From the cell containing the given text, extract its center point as (x, y) coordinate. 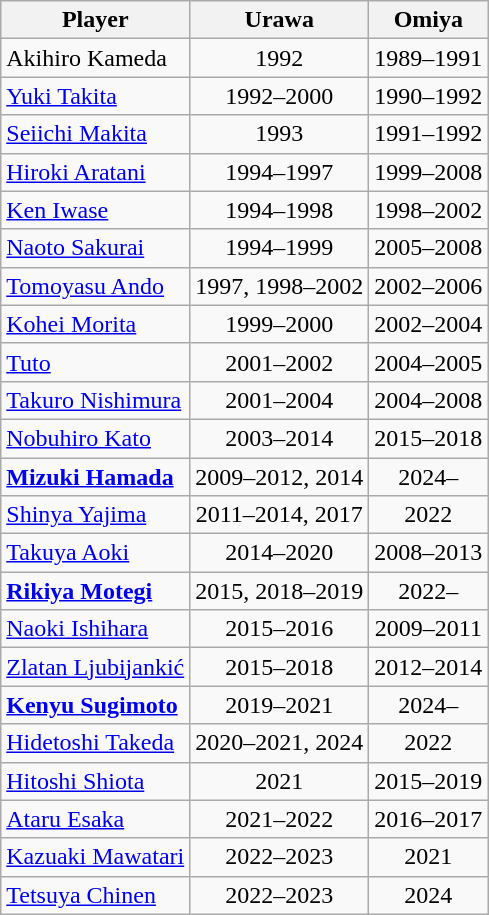
Rikiya Motegi (96, 591)
2002–2004 (428, 324)
Hiroki Aratani (96, 172)
Seiichi Makita (96, 134)
2022– (428, 591)
2002–2006 (428, 286)
2021–2022 (280, 819)
2009–2011 (428, 629)
1997, 1998–2002 (280, 286)
2005–2008 (428, 248)
2003–2014 (280, 438)
2011–2014, 2017 (280, 515)
Player (96, 20)
2001–2004 (280, 400)
2015, 2018–2019 (280, 591)
Kazuaki Mawatari (96, 857)
1991–1992 (428, 134)
2015–2016 (280, 629)
Takuro Nishimura (96, 400)
2014–2020 (280, 553)
2008–2013 (428, 553)
1998–2002 (428, 210)
2004–2005 (428, 362)
2012–2014 (428, 667)
Ken Iwase (96, 210)
Mizuki Hamada (96, 477)
1989–1991 (428, 58)
Nobuhiro Kato (96, 438)
Zlatan Ljubijankić (96, 667)
2024 (428, 895)
Kenyu Sugimoto (96, 705)
1992–2000 (280, 96)
Akihiro Kameda (96, 58)
1994–1997 (280, 172)
Omiya (428, 20)
Kohei Morita (96, 324)
2015–2019 (428, 781)
Tomoyasu Ando (96, 286)
Yuki Takita (96, 96)
2009–2012, 2014 (280, 477)
1994–1998 (280, 210)
1994–1999 (280, 248)
2004–2008 (428, 400)
Urawa (280, 20)
2016–2017 (428, 819)
2020–2021, 2024 (280, 743)
Shinya Yajima (96, 515)
Tuto (96, 362)
Naoto Sakurai (96, 248)
1999–2000 (280, 324)
Tetsuya Chinen (96, 895)
1993 (280, 134)
Naoki Ishihara (96, 629)
1999–2008 (428, 172)
Hitoshi Shiota (96, 781)
1990–1992 (428, 96)
Hidetoshi Takeda (96, 743)
2001–2002 (280, 362)
1992 (280, 58)
Ataru Esaka (96, 819)
2019–2021 (280, 705)
Takuya Aoki (96, 553)
